Find where the given text appears and provide that cell's center as [X, Y] coordinate. 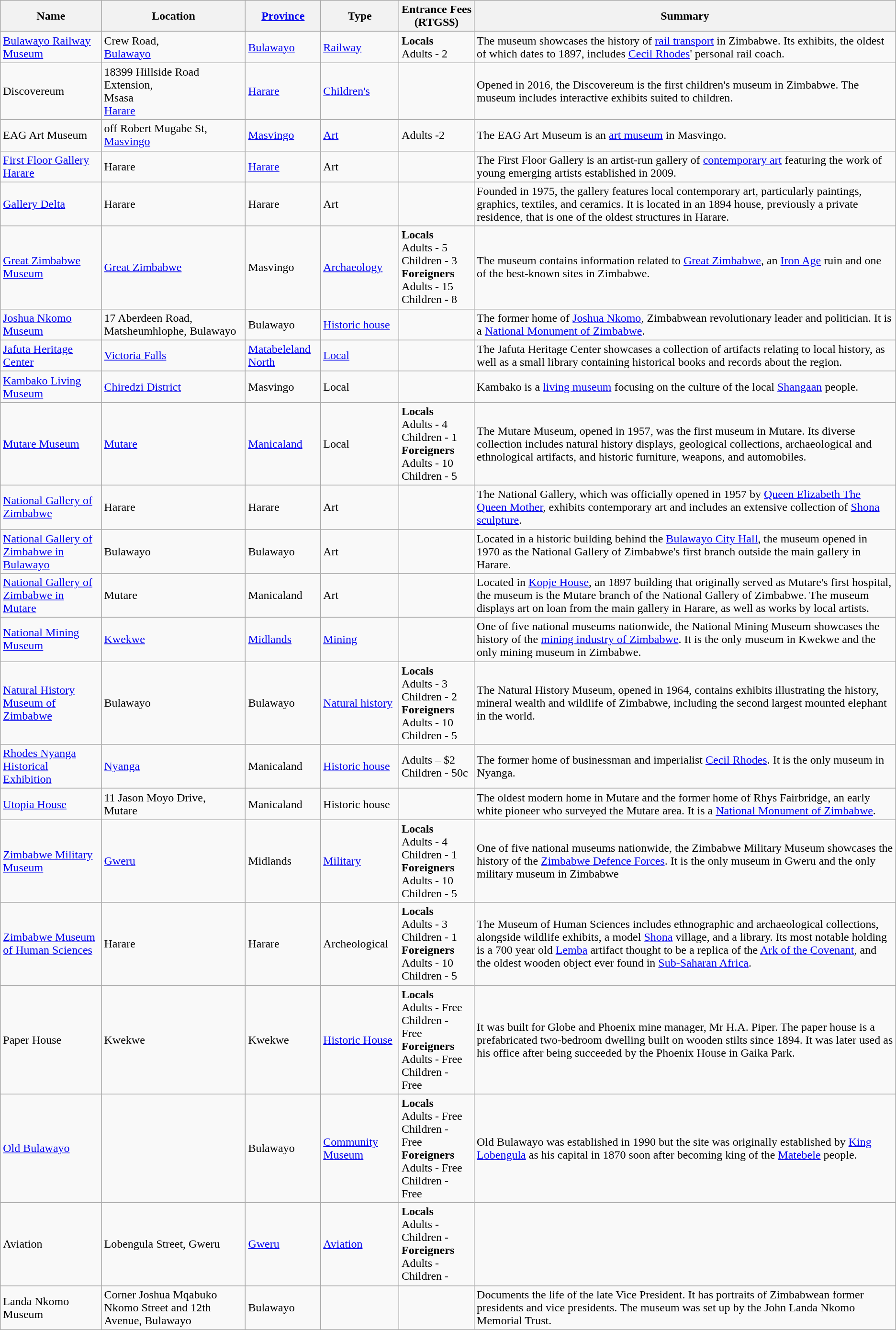
Lobengula Street, Gweru [173, 1244]
Chiredzi District [173, 387]
LocalsAdults - 3Children - 1ForeignersAdults - 10Children - 5 [437, 944]
Zimbabwe Military Museum [51, 861]
Adults -2 [437, 135]
Zimbabwe Museum of Human Sciences [51, 944]
Natural History Museum of Zimbabwe [51, 703]
LocalsAdults - 2 [437, 47]
Archaeology [360, 267]
Paper House [51, 1040]
LocalsAdults - 5Children - 3ForeignersAdults - 15Children - 8 [437, 267]
The First Floor Gallery is an artist-run gallery of contemporary art featuring the work of young emerging artists established in 2009. [685, 167]
Type [360, 16]
Bulawayo Railway Museum [51, 47]
First Floor Gallery Harare [51, 167]
Discovereum [51, 91]
Archeological [360, 944]
Location [173, 16]
Gallery Delta [51, 204]
National Gallery of Zimbabwe [51, 507]
Military [360, 861]
The museum contains information related to Great Zimbabwe, an Iron Age ruin and one of the best-known sites in Zimbabwe. [685, 267]
The former home of businessman and imperialist Cecil Rhodes. It is the only museum in Nyanga. [685, 766]
The former home of Joshua Nkomo, Zimbabwean revolutionary leader and politician. It is a National Monument of Zimbabwe. [685, 325]
Railway [360, 47]
Corner Joshua Mqabuko Nkomo Street and 12th Avenue, Bulawayo [173, 1307]
Community Museum [360, 1148]
The EAG Art Museum is an art museum in Masvingo. [685, 135]
Utopia House [51, 804]
Landa Nkomo Museum [51, 1307]
Historic House [360, 1040]
National Gallery of Zimbabwe in Bulawayo [51, 552]
Rhodes Nyanga Historical Exhibition [51, 766]
Province [283, 16]
off Robert Mugabe St,Masvingo [173, 135]
Great Zimbabwe Museum [51, 267]
Old Bulawayo [51, 1148]
Mining [360, 640]
Children's [360, 91]
Matabeleland North [283, 355]
Joshua Nkomo Museum [51, 325]
18399 Hillside Road Extension,MsasaHarare [173, 91]
Great Zimbabwe [173, 267]
Victoria Falls [173, 355]
11 Jason Moyo Drive,Mutare [173, 804]
Nyanga [173, 766]
Jafuta Heritage Center [51, 355]
17 Aberdeen Road, Matsheumhlophe, Bulawayo [173, 325]
Name [51, 16]
LocalsAdults - 3Children - 2ForeignersAdults - 10Children - 5 [437, 703]
Opened in 2016, the Discovereum is the first children's museum in Zimbabwe. The museum includes interactive exhibits suited to children. [685, 91]
National Mining Museum [51, 640]
Crew Road,Bulawayo [173, 47]
Entrance Fees (RTGS$) [437, 16]
EAG Art Museum [51, 135]
Summary [685, 16]
National Gallery of Zimbabwe in Mutare [51, 596]
Adults – $2 Children - 50c [437, 766]
Kambako Living Museum [51, 387]
LocalsAdults -Children -ForeignersAdults -Children - [437, 1244]
Mutare Museum [51, 443]
Natural history [360, 703]
Kambako is a living museum focusing on the culture of the local Shangaan people. [685, 387]
